Return the [X, Y] coordinate for the center point of the cell that contains the specified text.  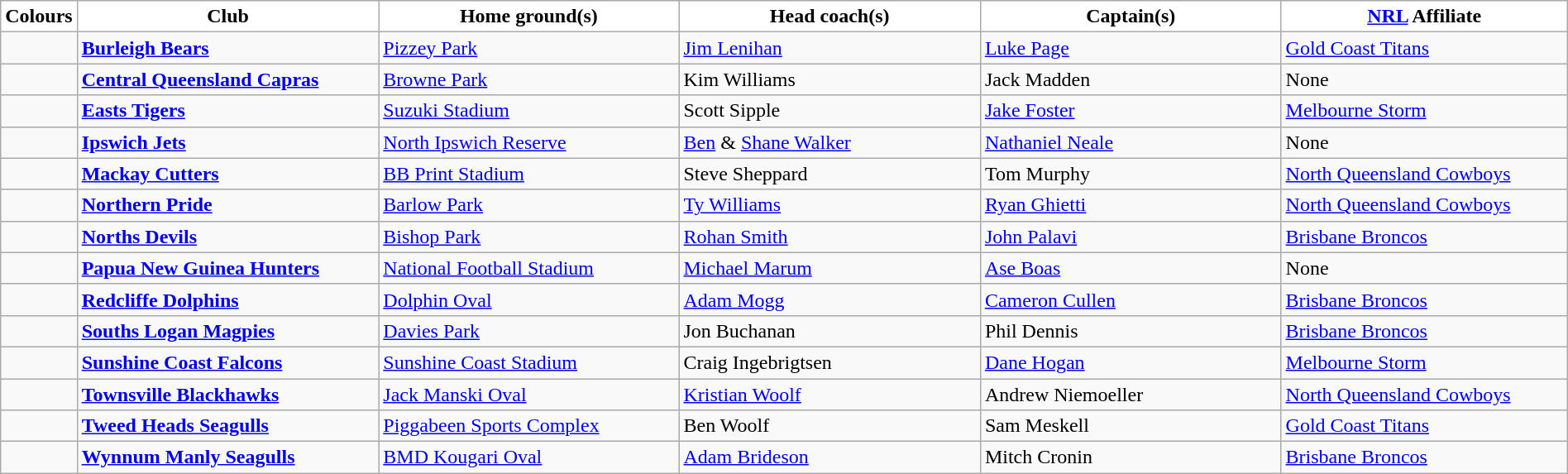
Nathaniel Neale [1131, 142]
Ty Williams [829, 205]
Phil Dennis [1131, 331]
Mitch Cronin [1131, 457]
Michael Marum [829, 268]
Sam Meskell [1131, 426]
Ben Woolf [829, 426]
NRL Affiliate [1424, 17]
Barlow Park [529, 205]
Adam Brideson [829, 457]
Townsville Blackhawks [228, 395]
Wynnum Manly Seagulls [228, 457]
Pizzey Park [529, 48]
Home ground(s) [529, 17]
BB Print Stadium [529, 174]
Craig Ingebrigtsen [829, 362]
National Football Stadium [529, 268]
Rohan Smith [829, 237]
Piggabeen Sports Complex [529, 426]
Steve Sheppard [829, 174]
Luke Page [1131, 48]
Andrew Niemoeller [1131, 395]
Souths Logan Magpies [228, 331]
Jack Manski Oval [529, 395]
Dane Hogan [1131, 362]
Jon Buchanan [829, 331]
Adam Mogg [829, 299]
Redcliffe Dolphins [228, 299]
Head coach(s) [829, 17]
Kristian Woolf [829, 395]
Jack Madden [1131, 79]
Colours [39, 17]
Sunshine Coast Falcons [228, 362]
Captain(s) [1131, 17]
Mackay Cutters [228, 174]
Kim Williams [829, 79]
Davies Park [529, 331]
Ben & Shane Walker [829, 142]
Papua New Guinea Hunters [228, 268]
Tweed Heads Seagulls [228, 426]
North Ipswich Reserve [529, 142]
BMD Kougari Oval [529, 457]
Central Queensland Capras [228, 79]
Jim Lenihan [829, 48]
Browne Park [529, 79]
Norths Devils [228, 237]
Club [228, 17]
Cameron Cullen [1131, 299]
Suzuki Stadium [529, 111]
Tom Murphy [1131, 174]
Northern Pride [228, 205]
Burleigh Bears [228, 48]
Sunshine Coast Stadium [529, 362]
Ryan Ghietti [1131, 205]
Ase Boas [1131, 268]
Jake Foster [1131, 111]
Bishop Park [529, 237]
Ipswich Jets [228, 142]
John Palavi [1131, 237]
Easts Tigers [228, 111]
Dolphin Oval [529, 299]
Scott Sipple [829, 111]
